Provide the [X, Y] coordinate of the cell's center where the given text is located.  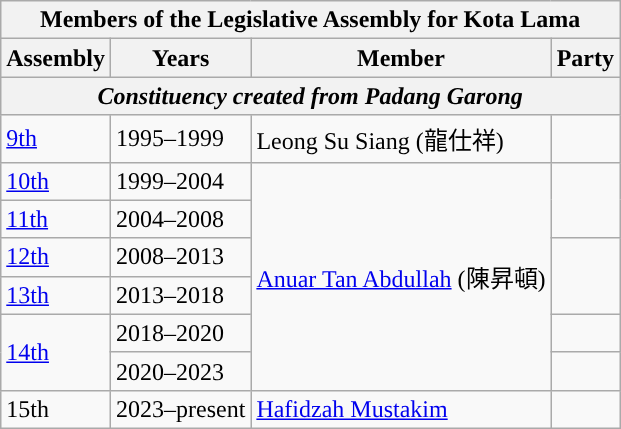
1995–1999 [180, 138]
2004–2008 [180, 219]
Members of the Legislative Assembly for Kota Lama [310, 20]
Constituency created from Padang Garong [310, 96]
2013–2018 [180, 295]
2020–2023 [180, 371]
2008–2013 [180, 257]
10th [56, 181]
Anuar Tan Abdullah (陳昇頓) [401, 276]
Years [180, 58]
15th [56, 409]
Hafidzah Mustakim [401, 409]
12th [56, 257]
13th [56, 295]
14th [56, 352]
Party [585, 58]
2018–2020 [180, 333]
9th [56, 138]
Leong Su Siang (龍仕祥) [401, 138]
2023–present [180, 409]
Assembly [56, 58]
11th [56, 219]
1999–2004 [180, 181]
Member [401, 58]
